Return the [x, y] coordinate for the center point of the cell that contains the specified text.  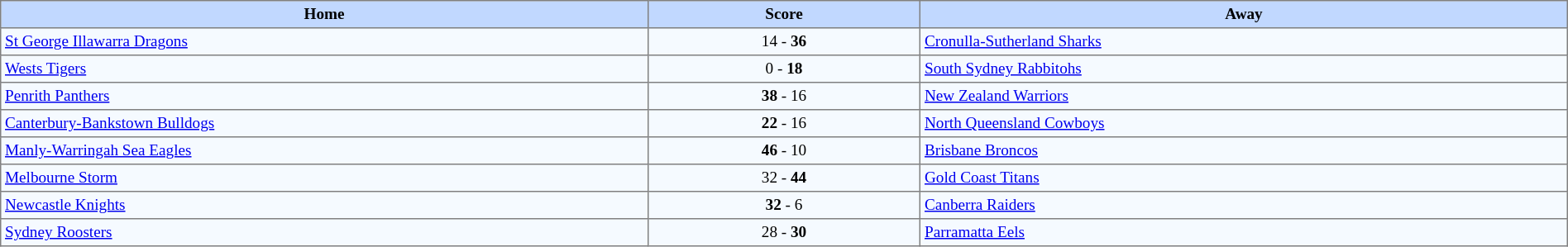
32 - 44 [784, 178]
Parramatta Eels [1244, 233]
Melbourne Storm [324, 178]
Home [324, 15]
South Sydney Rabbitohs [1244, 69]
New Zealand Warriors [1244, 96]
38 - 16 [784, 96]
Gold Coast Titans [1244, 178]
Cronulla-Sutherland Sharks [1244, 41]
Score [784, 15]
Away [1244, 15]
Canterbury-Bankstown Bulldogs [324, 124]
14 - 36 [784, 41]
46 - 10 [784, 150]
Penrith Panthers [324, 96]
North Queensland Cowboys [1244, 124]
0 - 18 [784, 69]
Sydney Roosters [324, 233]
Manly-Warringah Sea Eagles [324, 150]
28 - 30 [784, 233]
32 - 6 [784, 205]
Brisbane Broncos [1244, 150]
22 - 16 [784, 124]
Canberra Raiders [1244, 205]
St George Illawarra Dragons [324, 41]
Wests Tigers [324, 69]
Newcastle Knights [324, 205]
